Extract the (x, y) coordinate from the center of the cell holding the provided text.  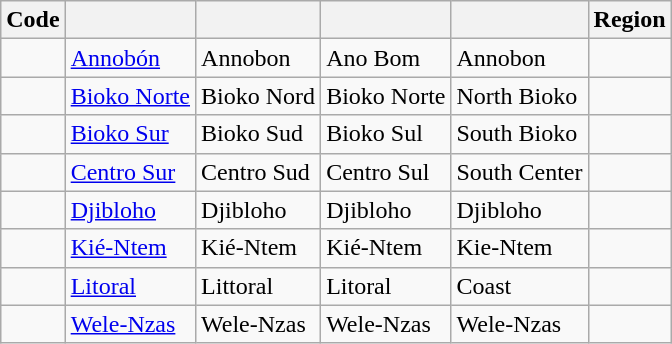
Bioko Sud (258, 134)
Ano Bom (386, 58)
South Bioko (520, 134)
North Bioko (520, 96)
Bioko Sul (386, 134)
Code (33, 20)
Coast (520, 286)
Centro Sur (130, 172)
Region (630, 20)
Centro Sud (258, 172)
Kie-Ntem (520, 248)
Bioko Sur (130, 134)
Centro Sul (386, 172)
Littoral (258, 286)
Bioko Nord (258, 96)
South Center (520, 172)
Annobón (130, 58)
